Output the [X, Y] coordinate of the center of the cell containing the given text.  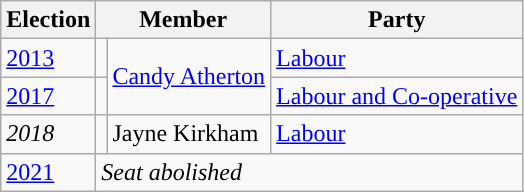
Member [184, 20]
2013 [48, 58]
Election [48, 20]
Seat abolished [310, 172]
Labour and Co-operative [397, 96]
Party [397, 20]
2021 [48, 172]
2017 [48, 96]
Jayne Kirkham [189, 134]
Candy Atherton [189, 77]
2018 [48, 134]
